Return (X, Y) of the center of cell containing provided text 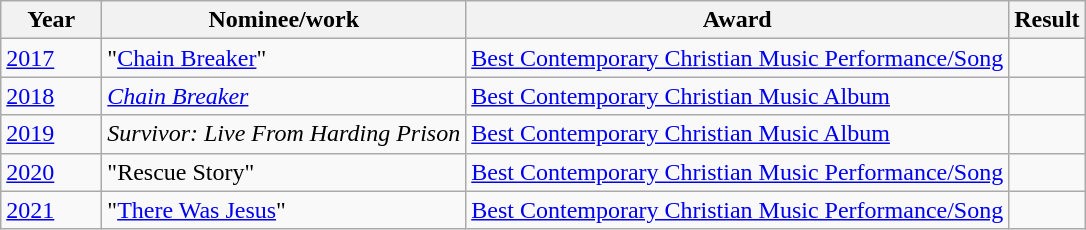
Result (1047, 20)
"Chain Breaker" (284, 58)
2020 (52, 172)
Nominee/work (284, 20)
2019 (52, 134)
2021 (52, 210)
Award (738, 20)
Year (52, 20)
2017 (52, 58)
"There Was Jesus" (284, 210)
2018 (52, 96)
"Rescue Story" (284, 172)
Survivor: Live From Harding Prison (284, 134)
Chain Breaker (284, 96)
